Scan for the cell matching the given text and deliver its [x, y] coordinate at center. 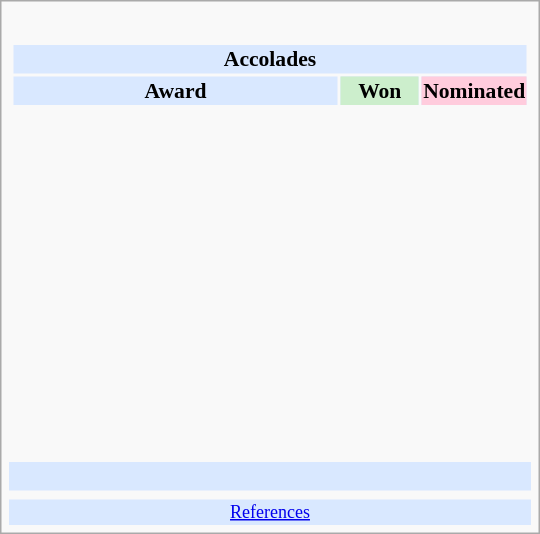
Accolades [270, 59]
References [270, 512]
Accolades Award Won Nominated [270, 237]
Nominated [474, 90]
Won [380, 90]
Award [175, 90]
